Locate the cell with the specified text and output its (x, y) center coordinate. 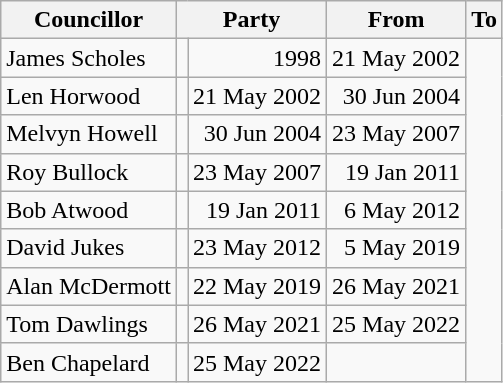
5 May 2019 (396, 248)
6 May 2012 (396, 210)
Party (251, 20)
Len Horwood (89, 96)
23 May 2012 (258, 248)
Roy Bullock (89, 172)
Ben Chapelard (89, 362)
Melvyn Howell (89, 134)
To (484, 20)
Tom Dawlings (89, 324)
Councillor (89, 20)
From (396, 20)
1998 (258, 58)
22 May 2019 (258, 286)
Alan McDermott (89, 286)
James Scholes (89, 58)
David Jukes (89, 248)
Bob Atwood (89, 210)
